Return the (X, Y) coordinate for the center point of the cell that contains the specified text.  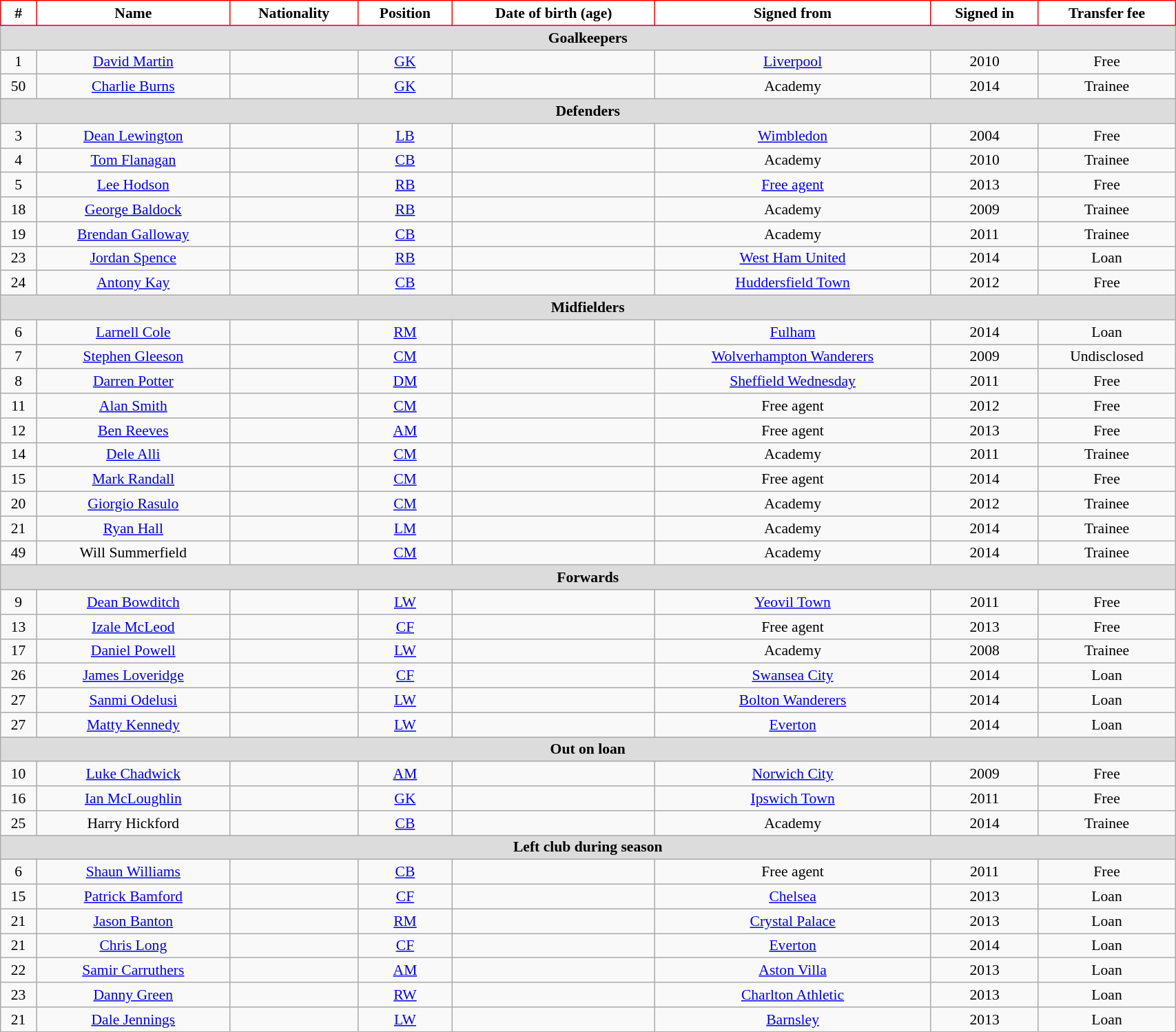
Goalkeepers (588, 38)
16 (19, 798)
Signed from (792, 13)
Giorgio Rasulo (133, 504)
Daniel Powell (133, 651)
# (19, 13)
RW (405, 995)
Antony Kay (133, 283)
Midfielders (588, 308)
10 (19, 774)
9 (19, 602)
2004 (985, 136)
Darren Potter (133, 382)
Norwich City (792, 774)
12 (19, 431)
19 (19, 234)
Ryan Hall (133, 528)
Undisclosed (1106, 357)
Left club during season (588, 847)
Jason Banton (133, 921)
Bolton Wanderers (792, 701)
22 (19, 971)
18 (19, 209)
LB (405, 136)
2008 (985, 651)
25 (19, 823)
13 (19, 627)
Barnsley (792, 1020)
Dale Jennings (133, 1020)
Date of birth (age) (554, 13)
Position (405, 13)
Charlie Burns (133, 87)
Chris Long (133, 946)
Dele Alli (133, 455)
Wimbledon (792, 136)
14 (19, 455)
Luke Chadwick (133, 774)
Swansea City (792, 676)
Ian McLoughlin (133, 798)
Nationality (293, 13)
Izale McLeod (133, 627)
Dean Bowditch (133, 602)
Stephen Gleeson (133, 357)
49 (19, 553)
Lee Hodson (133, 185)
1 (19, 62)
Out on loan (588, 750)
24 (19, 283)
West Ham United (792, 258)
Charlton Athletic (792, 995)
Tom Flanagan (133, 161)
Harry Hickford (133, 823)
Fulham (792, 332)
Dean Lewington (133, 136)
Ipswich Town (792, 798)
Chelsea (792, 897)
Jordan Spence (133, 258)
Huddersfield Town (792, 283)
3 (19, 136)
20 (19, 504)
8 (19, 382)
Signed in (985, 13)
7 (19, 357)
5 (19, 185)
LM (405, 528)
Alan Smith (133, 406)
George Baldock (133, 209)
Defenders (588, 112)
Yeovil Town (792, 602)
Will Summerfield (133, 553)
Aston Villa (792, 971)
Mark Randall (133, 479)
Liverpool (792, 62)
Sheffield Wednesday (792, 382)
Crystal Palace (792, 921)
Larnell Cole (133, 332)
17 (19, 651)
50 (19, 87)
DM (405, 382)
11 (19, 406)
James Loveridge (133, 676)
Brendan Galloway (133, 234)
Name (133, 13)
Danny Green (133, 995)
Transfer fee (1106, 13)
Forwards (588, 578)
David Martin (133, 62)
Samir Carruthers (133, 971)
Patrick Bamford (133, 897)
Ben Reeves (133, 431)
Sanmi Odelusi (133, 701)
Wolverhampton Wanderers (792, 357)
4 (19, 161)
Shaun Williams (133, 872)
26 (19, 676)
Matty Kennedy (133, 725)
